Determine the [x, y] coordinate at the center of the cell enclosing the given text.  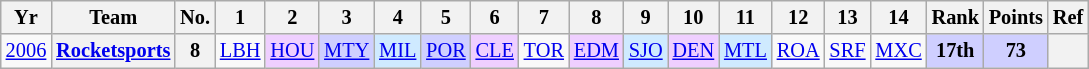
7 [544, 17]
SJO [646, 51]
EDM [596, 51]
MXC [898, 51]
MTL [746, 51]
Points [1016, 17]
14 [898, 17]
17th [956, 51]
Rank [956, 17]
HOU [292, 51]
9 [646, 17]
SRF [848, 51]
TOR [544, 51]
2 [292, 17]
MTY [346, 51]
No. [195, 17]
Team [113, 17]
CLE [495, 51]
Yr [26, 17]
73 [1016, 51]
10 [694, 17]
12 [798, 17]
LBH [240, 51]
MIL [398, 51]
11 [746, 17]
Ref [1068, 17]
2006 [26, 51]
13 [848, 17]
3 [346, 17]
5 [446, 17]
Rocketsports [113, 51]
ROA [798, 51]
4 [398, 17]
6 [495, 17]
POR [446, 51]
1 [240, 17]
DEN [694, 51]
